Extract the [X, Y] coordinate from the center of the cell holding the provided text.  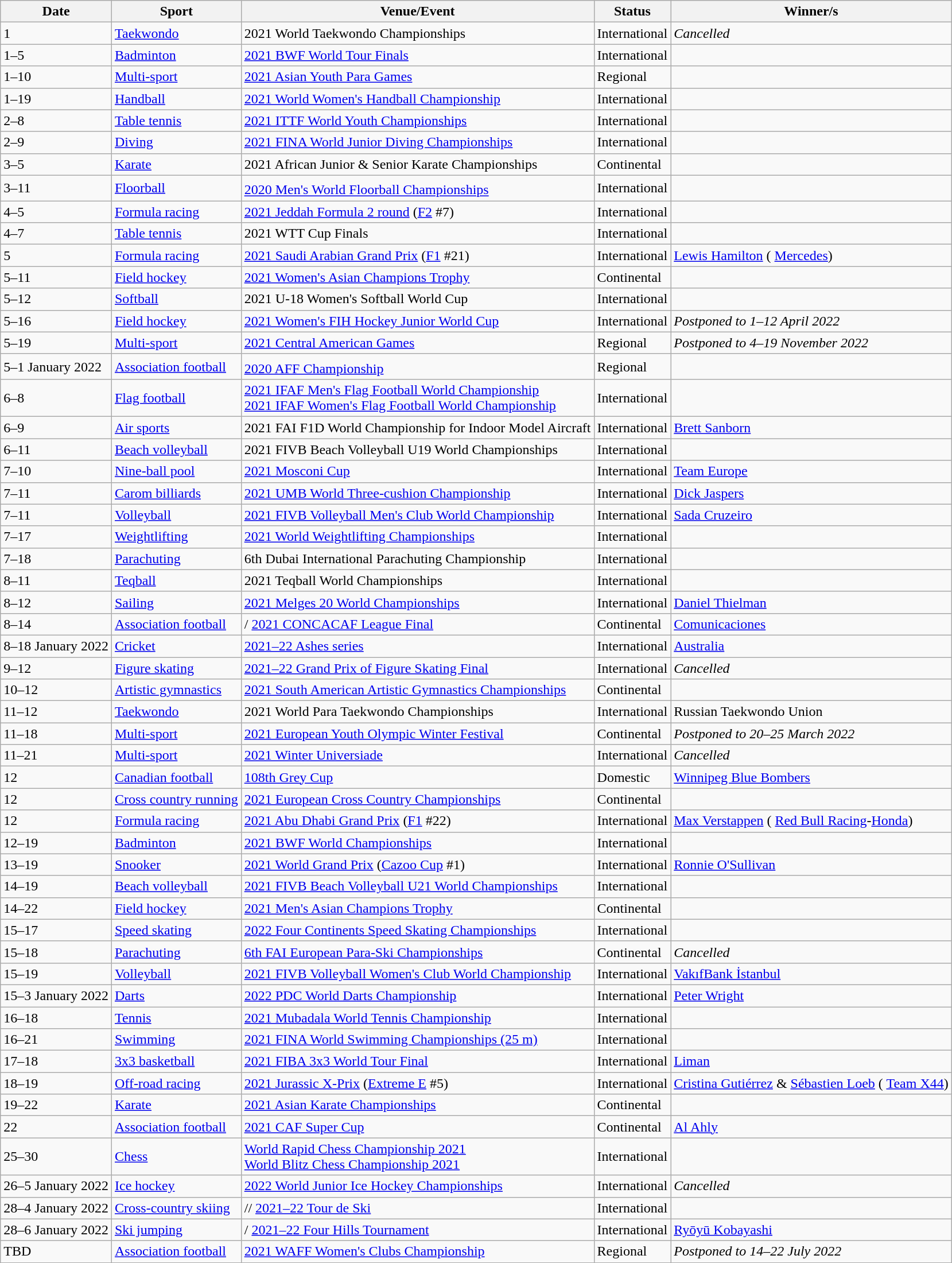
5 [56, 255]
11–18 [56, 734]
2021 FIBA 3x3 World Tour Final [418, 1061]
2021 Women's FIH Hockey Junior World Cup [418, 321]
2021 African Junior & Senior Karate Championships [418, 164]
Winnipeg Blue Bombers [811, 777]
6–8 [56, 398]
2021 IFAF Men's Flag Football World Championship 2021 IFAF Women's Flag Football World Championship [418, 398]
2021 Saudi Arabian Grand Prix (F1 #21) [418, 255]
2021 BWF World Tour Finals [418, 55]
5–12 [56, 299]
6th FAI European Para-Ski Championships [418, 952]
Lewis Hamilton ( Mercedes) [811, 255]
Winner/s [811, 11]
Nine-ball pool [176, 471]
5–11 [56, 277]
Dick Jaspers [811, 493]
2021 FIVB Volleyball Women's Club World Championship [418, 974]
2021 World Women's Handball Championship [418, 99]
8–11 [56, 580]
15–17 [56, 930]
1–19 [56, 99]
17–18 [56, 1061]
2021 FAI F1D World Championship for Indoor Model Aircraft [418, 428]
Venue/Event [418, 11]
Postponed to 14–22 July 2022 [811, 1252]
2021 South American Artistic Gymnastics Championships [418, 690]
Canadian football [176, 777]
7–10 [56, 471]
10–12 [56, 690]
2021–22 Ashes series [418, 646]
Al Ahly [811, 1127]
15–19 [56, 974]
Sport [176, 11]
2021 Mosconi Cup [418, 471]
2021 Teqball World Championships [418, 580]
Figure skating [176, 668]
/ 2021 CONCACAF League Final [418, 624]
World Rapid Chess Championship 2021 World Blitz Chess Championship 2021 [418, 1156]
11–21 [56, 756]
2021 Winter Universiade [418, 756]
3–11 [56, 188]
Air sports [176, 428]
Weightlifting [176, 537]
1–10 [56, 77]
2022 Four Continents Speed Skating Championships [418, 930]
Australia [811, 646]
7–17 [56, 537]
14–19 [56, 886]
TBD [56, 1252]
6–11 [56, 450]
Postponed to 1–12 April 2022 [811, 321]
2021 Melges 20 World Championships [418, 602]
15–18 [56, 952]
Daniel Thielman [811, 602]
1 [56, 33]
Off-road racing [176, 1083]
2021 European Youth Olympic Winter Festival [418, 734]
Max Verstappen ( Red Bull Racing-Honda) [811, 821]
108th Grey Cup [418, 777]
Russian Taekwondo Union [811, 712]
28–4 January 2022 [56, 1208]
16–21 [56, 1040]
Cricket [176, 646]
Team Europe [811, 471]
2–8 [56, 121]
2021 U-18 Women's Softball World Cup [418, 299]
3x3 basketball [176, 1061]
Chess [176, 1156]
8–14 [56, 624]
2021 World Taekwondo Championships [418, 33]
2021 FIVB Beach Volleyball U19 World Championships [418, 450]
Cristina Gutiérrez & Sébastien Loeb ( Team X44) [811, 1083]
2021 WTT Cup Finals [418, 234]
2021 CAF Super Cup [418, 1127]
11–12 [56, 712]
Cross-country skiing [176, 1208]
13–19 [56, 865]
Ronnie O'Sullivan [811, 865]
2021 Asian Karate Championships [418, 1105]
Postponed to 20–25 March 2022 [811, 734]
2021 FIVB Volleyball Men's Club World Championship [418, 515]
2021 Central American Games [418, 343]
15–3 January 2022 [56, 995]
8–18 January 2022 [56, 646]
Softball [176, 299]
Speed skating [176, 930]
2021 World Grand Prix (Cazoo Cup #1) [418, 865]
VakıfBank İstanbul [811, 974]
5–1 January 2022 [56, 366]
28–6 January 2022 [56, 1230]
Sailing [176, 602]
Ice hockey [176, 1186]
3–5 [56, 164]
Teqball [176, 580]
14–22 [56, 908]
Domestic [632, 777]
7–18 [56, 559]
2021 WAFF Women's Clubs Championship [418, 1252]
// 2021–22 Tour de Ski [418, 1208]
Peter Wright [811, 995]
Liman [811, 1061]
6th Dubai International Parachuting Championship [418, 559]
16–18 [56, 1018]
2022 PDC World Darts Championship [418, 995]
22 [56, 1127]
26–5 January 2022 [56, 1186]
2021 Jurassic X-Prix (Extreme E #5) [418, 1083]
18–19 [56, 1083]
Brett Sanborn [811, 428]
2020 AFF Championship [418, 366]
1–5 [56, 55]
2021 Abu Dhabi Grand Prix (F1 #22) [418, 821]
2021 FINA World Swimming Championships (25 m) [418, 1040]
2021 FIVB Beach Volleyball U21 World Championships [418, 886]
Sada Cruzeiro [811, 515]
Tennis [176, 1018]
2021 Jeddah Formula 2 round (F2 #7) [418, 212]
12–19 [56, 843]
5–16 [56, 321]
Swimming [176, 1040]
2–9 [56, 142]
Comunicaciones [811, 624]
2021–22 Grand Prix of Figure Skating Final [418, 668]
4–7 [56, 234]
25–30 [56, 1156]
Snooker [176, 865]
8–12 [56, 602]
19–22 [56, 1105]
5–19 [56, 343]
2021 World Para Taekwondo Championships [418, 712]
Diving [176, 142]
Postponed to 4–19 November 2022 [811, 343]
Ryōyū Kobayashi [811, 1230]
2021 European Cross Country Championships [418, 799]
Ski jumping [176, 1230]
Handball [176, 99]
2021 BWF World Championships [418, 843]
2021 Mubadala World Tennis Championship [418, 1018]
Floorball [176, 188]
9–12 [56, 668]
Flag football [176, 398]
Carom billiards [176, 493]
2021 Women's Asian Champions Trophy [418, 277]
2021 ITTF World Youth Championships [418, 121]
2021 FINA World Junior Diving Championships [418, 142]
Date [56, 11]
/ 2021–22 Four Hills Tournament [418, 1230]
2021 Men's Asian Champions Trophy [418, 908]
Darts [176, 995]
Cross country running [176, 799]
4–5 [56, 212]
6–9 [56, 428]
2021 Asian Youth Para Games [418, 77]
2021 World Weightlifting Championships [418, 537]
Artistic gymnastics [176, 690]
2021 UMB World Three-cushion Championship [418, 493]
Status [632, 11]
2022 World Junior Ice Hockey Championships [418, 1186]
2020 Men's World Floorball Championships [418, 188]
